Locate the cell with the specified text and output its (X, Y) center coordinate. 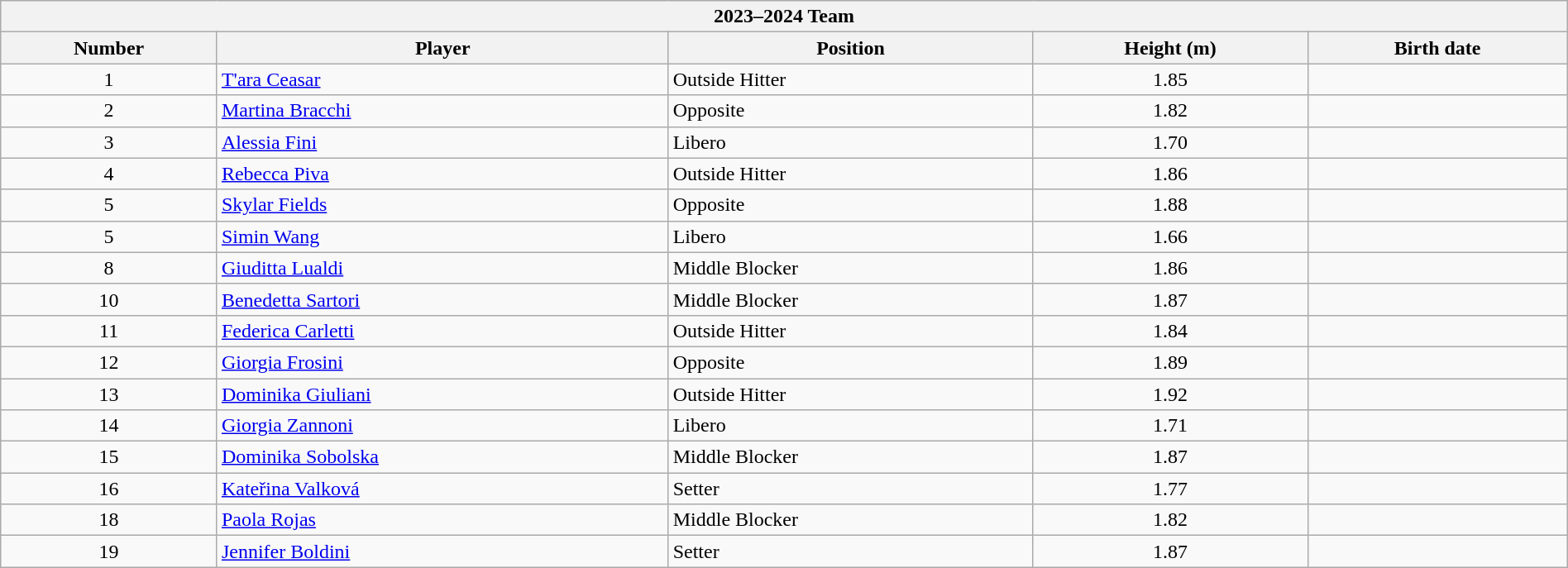
Rebecca Piva (442, 174)
1.66 (1170, 236)
8 (109, 268)
1.89 (1170, 362)
Giorgia Zannoni (442, 426)
19 (109, 551)
Giorgia Frosini (442, 362)
1.84 (1170, 331)
2023–2024 Team (784, 17)
Simin Wang (442, 236)
Giuditta Lualdi (442, 268)
Kateřina Valková (442, 489)
10 (109, 299)
1.85 (1170, 79)
Height (m) (1170, 48)
1.71 (1170, 426)
3 (109, 142)
2 (109, 111)
Number (109, 48)
1.88 (1170, 205)
18 (109, 520)
Birth date (1437, 48)
15 (109, 457)
Paola Rojas (442, 520)
1 (109, 79)
16 (109, 489)
1.92 (1170, 394)
4 (109, 174)
Player (442, 48)
Skylar Fields (442, 205)
Martina Bracchi (442, 111)
Federica Carletti (442, 331)
1.70 (1170, 142)
Alessia Fini (442, 142)
Dominika Giuliani (442, 394)
Benedetta Sartori (442, 299)
Jennifer Boldini (442, 551)
14 (109, 426)
1.77 (1170, 489)
T'ara Ceasar (442, 79)
11 (109, 331)
13 (109, 394)
Dominika Sobolska (442, 457)
Position (850, 48)
12 (109, 362)
